Return [x, y] of the center of cell containing provided text 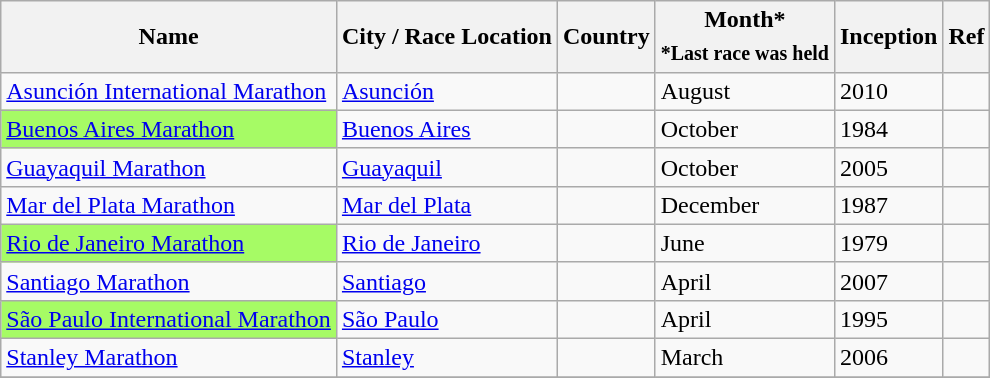
São Paulo [446, 319]
June [744, 243]
Stanley Marathon [169, 358]
August [744, 91]
December [744, 205]
Guayaquil Marathon [169, 167]
Guayaquil [446, 167]
Month**Last race was held [744, 36]
1979 [888, 243]
Stanley [446, 358]
São Paulo International Marathon [169, 319]
Buenos Aires Marathon [169, 129]
March [744, 358]
Name [169, 36]
2005 [888, 167]
Asunción [446, 91]
Ref [966, 36]
Santiago [446, 281]
Mar del Plata Marathon [169, 205]
Rio de Janeiro [446, 243]
Rio de Janeiro Marathon [169, 243]
City / Race Location [446, 36]
Asunción International Marathon [169, 91]
Buenos Aires [446, 129]
1987 [888, 205]
Santiago Marathon [169, 281]
1995 [888, 319]
2007 [888, 281]
Inception [888, 36]
Mar del Plata [446, 205]
2010 [888, 91]
1984 [888, 129]
Country [606, 36]
2006 [888, 358]
